Search for the cell housing the specified text and yield its [x, y] center coordinate. 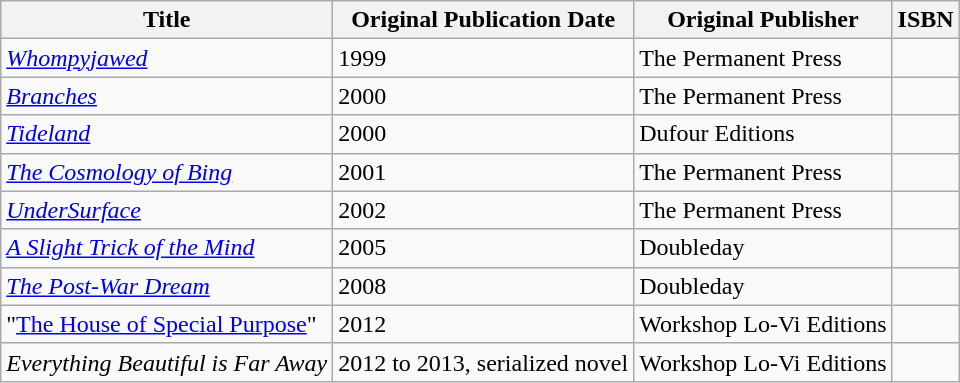
The Post-War Dream [167, 286]
2001 [484, 172]
Original Publisher [763, 20]
The Cosmology of Bing [167, 172]
2012 to 2013, serialized novel [484, 362]
Title [167, 20]
Original Publication Date [484, 20]
2008 [484, 286]
Whompyjawed [167, 58]
2005 [484, 248]
Tideland [167, 134]
ISBN [926, 20]
Everything Beautiful is Far Away [167, 362]
Branches [167, 96]
A Slight Trick of the Mind [167, 248]
1999 [484, 58]
Dufour Editions [763, 134]
"The House of Special Purpose" [167, 324]
2012 [484, 324]
UnderSurface [167, 210]
2002 [484, 210]
